Pinpoint the cell where the given text exists, returning its [x, y] midpoint coordinate. 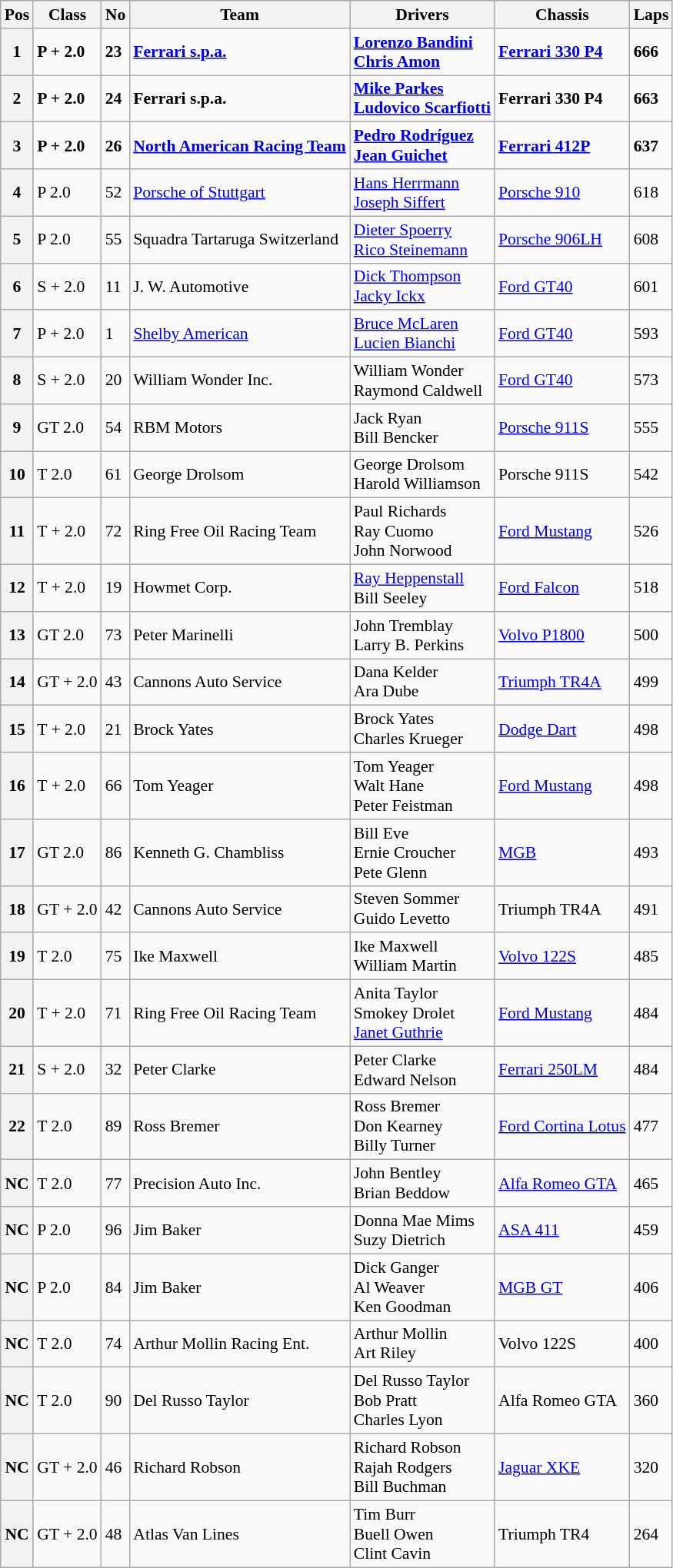
13 [17, 635]
Porsche 910 [562, 192]
16 [17, 786]
Atlas Van Lines [240, 1534]
MGB [562, 853]
42 [115, 909]
Ferrari 412P [562, 146]
637 [651, 146]
406 [651, 1287]
61 [115, 475]
48 [115, 1534]
Paul Richards Ray Cuomo John Norwood [422, 532]
54 [115, 427]
264 [651, 1534]
Tim Burr Buell Owen Clint Cavin [422, 1534]
William Wonder Raymond Caldwell [422, 381]
No [115, 15]
Donna Mae Mims Suzy Dietrich [422, 1230]
Precision Auto Inc. [240, 1184]
6 [17, 286]
Del Russo Taylor Bob Pratt Charles Lyon [422, 1400]
555 [651, 427]
Ferrari 250LM [562, 1070]
Hans Herrmann Joseph Siffert [422, 192]
Tom Yeager Walt Hane Peter Feistman [422, 786]
320 [651, 1468]
71 [115, 1013]
601 [651, 286]
500 [651, 635]
Richard Robson [240, 1468]
J. W. Automotive [240, 286]
485 [651, 956]
Shelby American [240, 334]
Dana Kelder Ara Dube [422, 683]
9 [17, 427]
542 [651, 475]
Squadra Tartaruga Switzerland [240, 240]
43 [115, 683]
5 [17, 240]
John Tremblay Larry B. Perkins [422, 635]
84 [115, 1287]
Drivers [422, 15]
John Bentley Brian Beddow [422, 1184]
Kenneth G. Chambliss [240, 853]
Class [67, 15]
593 [651, 334]
Porsche of Stuttgart [240, 192]
Ross Bremer Don Kearney Billy Turner [422, 1127]
Dodge Dart [562, 729]
96 [115, 1230]
86 [115, 853]
666 [651, 52]
Ike Maxwell William Martin [422, 956]
663 [651, 98]
465 [651, 1184]
Del Russo Taylor [240, 1400]
2 [17, 98]
10 [17, 475]
14 [17, 683]
Pos [17, 15]
Anita Taylor Smokey Drolet Janet Guthrie [422, 1013]
Team [240, 15]
Triumph TR4 [562, 1534]
Dick Ganger Al Weaver Ken Goodman [422, 1287]
77 [115, 1184]
52 [115, 192]
459 [651, 1230]
Jack Ryan Bill Bencker [422, 427]
360 [651, 1400]
23 [115, 52]
RBM Motors [240, 427]
Jaguar XKE [562, 1468]
526 [651, 532]
Peter Marinelli [240, 635]
Bill Eve Ernie Croucher Pete Glenn [422, 853]
Dieter Spoerry Rico Steinemann [422, 240]
Mike Parkes Ludovico Scarfiotti [422, 98]
Ross Bremer [240, 1127]
32 [115, 1070]
518 [651, 589]
22 [17, 1127]
Arthur Mollin Racing Ent. [240, 1344]
477 [651, 1127]
26 [115, 146]
Steven Sommer Guido Levetto [422, 909]
North American Racing Team [240, 146]
608 [651, 240]
Volvo P1800 [562, 635]
72 [115, 532]
Ray Heppenstall Bill Seeley [422, 589]
Porsche 906LH [562, 240]
Laps [651, 15]
74 [115, 1344]
Peter Clarke Edward Nelson [422, 1070]
Ford Cortina Lotus [562, 1127]
46 [115, 1468]
89 [115, 1127]
75 [115, 956]
17 [17, 853]
618 [651, 192]
Dick Thompson Jacky Ickx [422, 286]
73 [115, 635]
Brock Yates Charles Krueger [422, 729]
William Wonder Inc. [240, 381]
Pedro Rodríguez Jean Guichet [422, 146]
491 [651, 909]
573 [651, 381]
Brock Yates [240, 729]
24 [115, 98]
8 [17, 381]
Bruce McLaren Lucien Bianchi [422, 334]
Lorenzo Bandini Chris Amon [422, 52]
3 [17, 146]
Richard Robson Rajah Rodgers Bill Buchman [422, 1468]
90 [115, 1400]
499 [651, 683]
George Drolsom Harold Williamson [422, 475]
Ike Maxwell [240, 956]
Chassis [562, 15]
55 [115, 240]
Arthur Mollin Art Riley [422, 1344]
66 [115, 786]
MGB GT [562, 1287]
400 [651, 1344]
15 [17, 729]
18 [17, 909]
George Drolsom [240, 475]
Ford Falcon [562, 589]
4 [17, 192]
Peter Clarke [240, 1070]
12 [17, 589]
ASA 411 [562, 1230]
493 [651, 853]
Howmet Corp. [240, 589]
Tom Yeager [240, 786]
7 [17, 334]
